Scan for the cell matching the given text and deliver its (X, Y) coordinate at center. 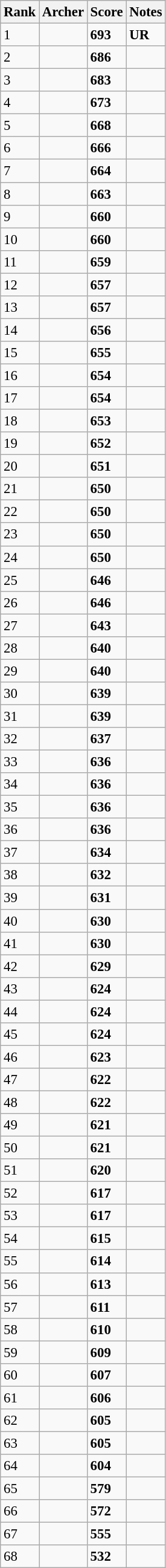
656 (106, 330)
3 (20, 80)
48 (20, 1102)
555 (106, 1534)
10 (20, 239)
Archer (63, 12)
20 (20, 466)
610 (106, 1329)
34 (20, 784)
572 (106, 1511)
30 (20, 694)
27 (20, 625)
Score (106, 12)
607 (106, 1375)
532 (106, 1557)
7 (20, 171)
57 (20, 1307)
40 (20, 921)
36 (20, 830)
623 (106, 1057)
45 (20, 1034)
24 (20, 557)
31 (20, 716)
19 (20, 444)
629 (106, 966)
614 (106, 1262)
25 (20, 580)
37 (20, 853)
652 (106, 444)
39 (20, 898)
32 (20, 739)
26 (20, 602)
17 (20, 398)
60 (20, 1375)
41 (20, 943)
643 (106, 625)
35 (20, 807)
651 (106, 466)
Notes (146, 12)
61 (20, 1398)
604 (106, 1466)
653 (106, 421)
620 (106, 1170)
11 (20, 262)
28 (20, 648)
659 (106, 262)
668 (106, 126)
58 (20, 1329)
38 (20, 876)
63 (20, 1443)
9 (20, 216)
615 (106, 1239)
1 (20, 35)
14 (20, 330)
611 (106, 1307)
13 (20, 308)
68 (20, 1557)
62 (20, 1421)
12 (20, 285)
631 (106, 898)
693 (106, 35)
33 (20, 762)
47 (20, 1080)
49 (20, 1125)
29 (20, 671)
23 (20, 535)
42 (20, 966)
22 (20, 512)
686 (106, 57)
66 (20, 1511)
664 (106, 171)
46 (20, 1057)
18 (20, 421)
683 (106, 80)
55 (20, 1262)
663 (106, 194)
56 (20, 1284)
53 (20, 1216)
666 (106, 148)
634 (106, 853)
673 (106, 103)
8 (20, 194)
637 (106, 739)
655 (106, 353)
52 (20, 1193)
632 (106, 876)
51 (20, 1170)
609 (106, 1352)
50 (20, 1148)
UR (146, 35)
6 (20, 148)
67 (20, 1534)
5 (20, 126)
59 (20, 1352)
2 (20, 57)
613 (106, 1284)
54 (20, 1239)
579 (106, 1489)
64 (20, 1466)
21 (20, 489)
65 (20, 1489)
15 (20, 353)
16 (20, 375)
606 (106, 1398)
Rank (20, 12)
43 (20, 989)
4 (20, 103)
44 (20, 1011)
